Return [X, Y] of the center of cell containing provided text 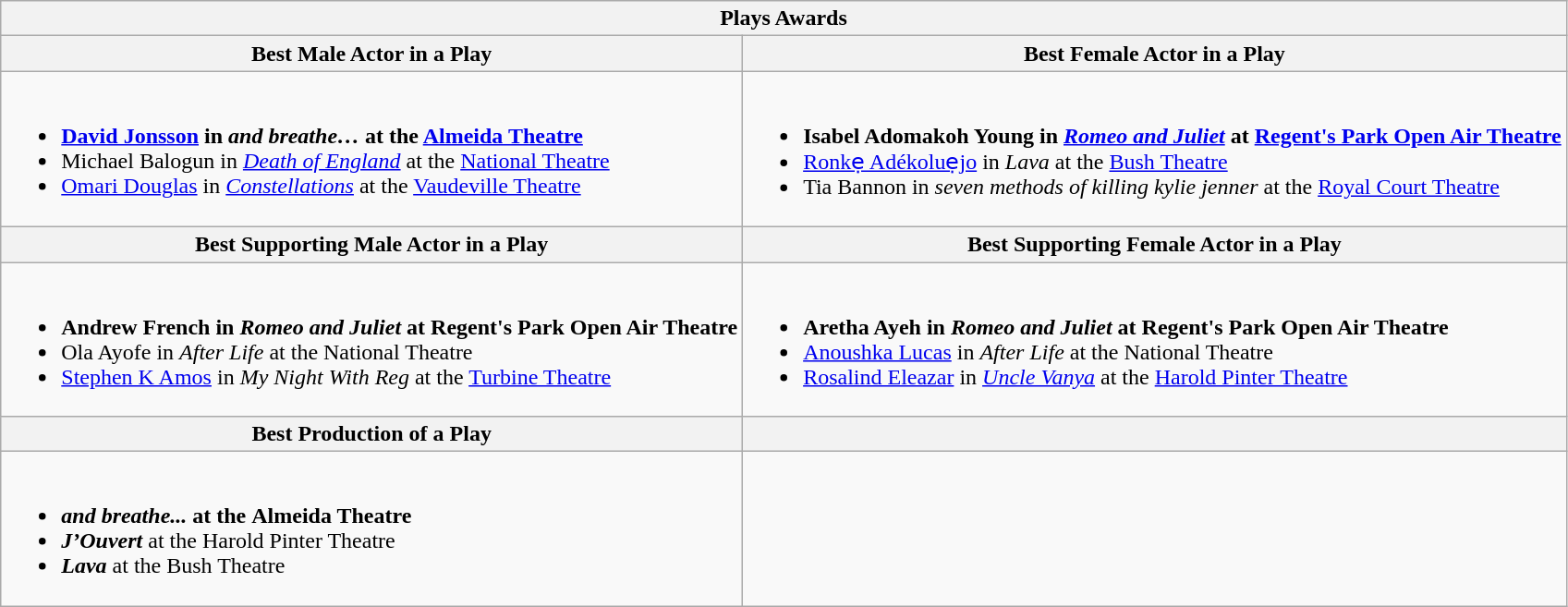
Plays Awards [784, 18]
Best Male Actor in a Play [371, 54]
and breathe... at the Almeida TheatreJ’Ouvert at the Harold Pinter TheatreLava at the Bush Theatre [371, 528]
Best Female Actor in a Play [1155, 54]
Best Supporting Female Actor in a Play [1155, 244]
Best Supporting Male Actor in a Play [371, 244]
Best Production of a Play [371, 434]
